Capture the cell that displays the provided text and extract its (x, y) central coordinate. 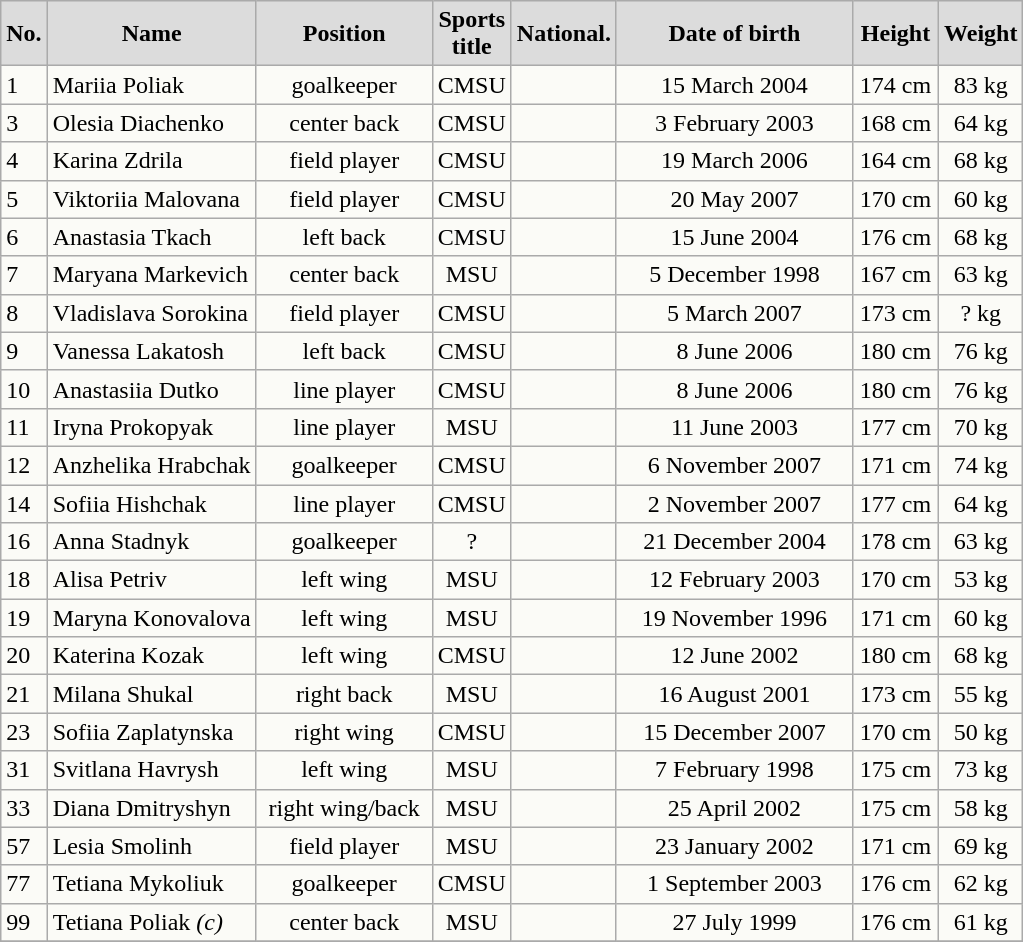
77 (24, 884)
15 June 2004 (734, 237)
57 (24, 846)
53 kg (981, 580)
99 (24, 922)
Viktoriia Malovana (152, 199)
right wing (344, 732)
15 December 2007 (734, 732)
58 kg (981, 808)
168 cm (895, 123)
right back (344, 694)
Diana Dmitryshyn (152, 808)
Katerina Kozak (152, 656)
15 March 2004 (734, 85)
Alisa Petriv (152, 580)
23 (24, 732)
55 kg (981, 694)
174 cm (895, 85)
21 (24, 694)
11 June 2003 (734, 427)
? (472, 542)
19 (24, 618)
9 (24, 351)
167 cm (895, 275)
19 March 2006 (734, 161)
Sofiia Zaplatynska (152, 732)
Maryana Markevich (152, 275)
14 (24, 503)
Vanessa Lakatosh (152, 351)
70 kg (981, 427)
19 November 1996 (734, 618)
Sports title (472, 34)
1 (24, 85)
Vladislava Sorokina (152, 313)
6 (24, 237)
69 kg (981, 846)
4 (24, 161)
5 (24, 199)
31 (24, 770)
7 February 1998 (734, 770)
16 August 2001 (734, 694)
12 June 2002 (734, 656)
62 kg (981, 884)
1 September 2003 (734, 884)
2 November 2007 (734, 503)
Name (152, 34)
Height (895, 34)
20 May 2007 (734, 199)
Sofiia Hishchak (152, 503)
10 (24, 389)
18 (24, 580)
right wing/back (344, 808)
25 April 2002 (734, 808)
16 (24, 542)
Maryna Konovalova (152, 618)
Position (344, 34)
3 (24, 123)
3 February 2003 (734, 123)
50 kg (981, 732)
National. (564, 34)
12 (24, 465)
27 July 1999 (734, 922)
33 (24, 808)
Anastasia Tkach (152, 237)
74 kg (981, 465)
23 January 2002 (734, 846)
7 (24, 275)
Anastasiia Dutko (152, 389)
Weight (981, 34)
Tetiana Mykoliuk (152, 884)
No. (24, 34)
178 cm (895, 542)
Tetiana Poliak (c) (152, 922)
73 kg (981, 770)
Olesia Diachenko (152, 123)
? kg (981, 313)
Mariia Poliak (152, 85)
11 (24, 427)
Date of birth (734, 34)
8 (24, 313)
Anzhelika Hrabchak (152, 465)
6 November 2007 (734, 465)
164 cm (895, 161)
Iryna Prokopyak (152, 427)
21 December 2004 (734, 542)
Lesia Smolinh (152, 846)
5 March 2007 (734, 313)
Anna Stadnyk (152, 542)
5 December 1998 (734, 275)
61 kg (981, 922)
Svitlana Havrysh (152, 770)
Karina Zdrila (152, 161)
83 kg (981, 85)
20 (24, 656)
Milana Shukal (152, 694)
12 February 2003 (734, 580)
